Scan for the cell matching the given text and deliver its (x, y) coordinate at center. 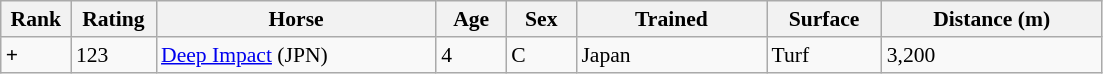
123 (114, 55)
4 (471, 55)
Trained (671, 19)
C (541, 55)
Surface (824, 19)
+ (36, 55)
Horse (296, 19)
Rank (36, 19)
Rating (114, 19)
Distance (m) (992, 19)
Age (471, 19)
Japan (671, 55)
Turf (824, 55)
3,200 (992, 55)
Deep Impact (JPN) (296, 55)
Sex (541, 19)
